For the text-containing cell, return its midpoint in (X, Y) coordinate format. 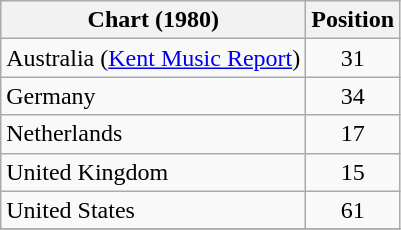
15 (353, 172)
Australia (Kent Music Report) (154, 58)
Chart (1980) (154, 20)
34 (353, 96)
Position (353, 20)
Netherlands (154, 134)
United Kingdom (154, 172)
17 (353, 134)
31 (353, 58)
United States (154, 210)
Germany (154, 96)
61 (353, 210)
